Extract the [X, Y] coordinate from the center of the cell holding the provided text.  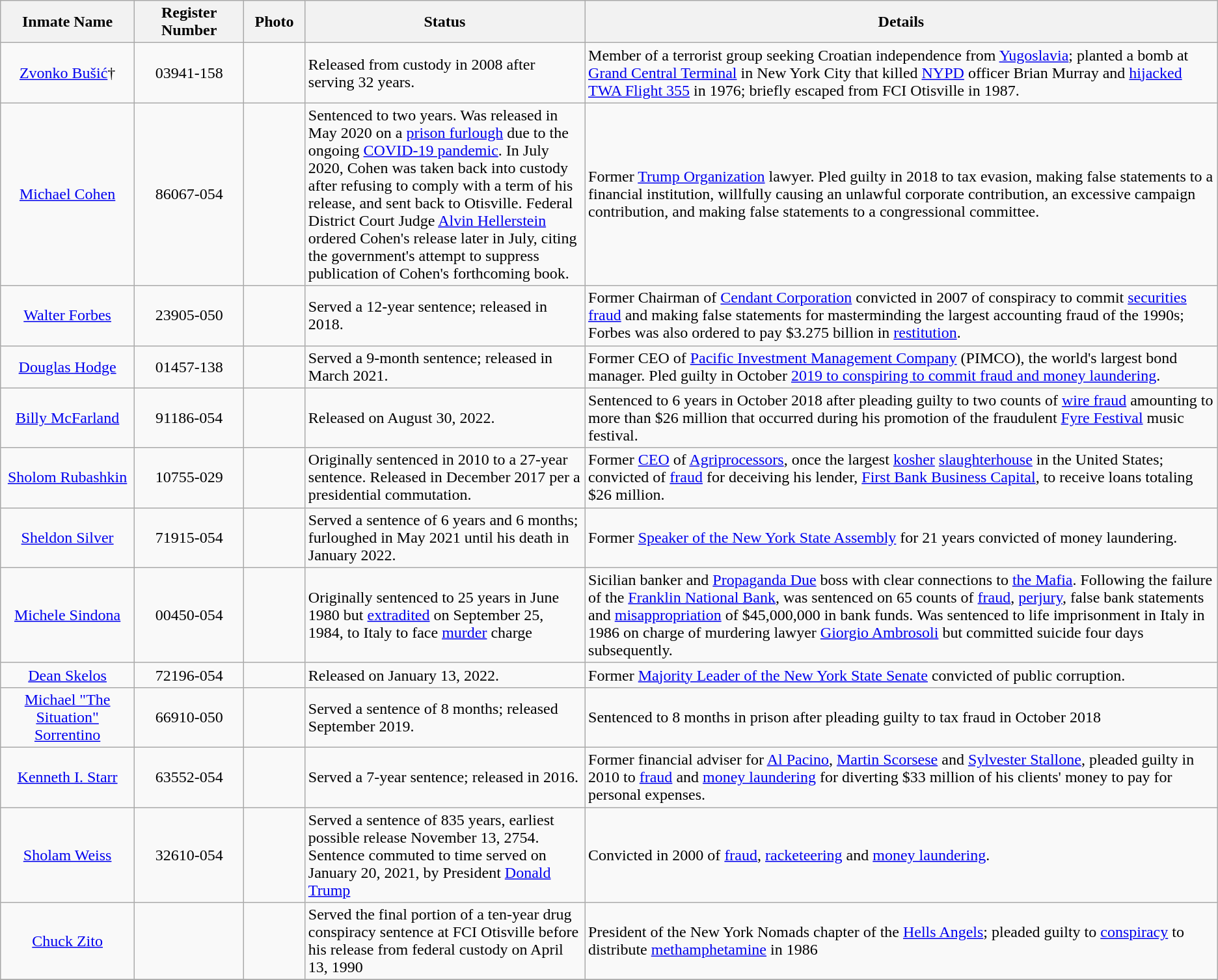
Details [902, 22]
66910-050 [189, 717]
00450-054 [189, 615]
Released on January 13, 2022. [444, 675]
01457-138 [189, 367]
Sholam Weiss [68, 854]
Sholom Rubashkin [68, 478]
President of the New York Nomads chapter of the Hells Angels; pleaded guilty to conspiracy to distribute methamphetamine in 1986 [902, 941]
Originally sentenced in 2010 to a 27-year sentence. Released in December 2017 per a presidential commutation. [444, 478]
71915-054 [189, 538]
Photo [275, 22]
86067-054 [189, 194]
23905-050 [189, 316]
Michael Cohen [68, 194]
Register Number [189, 22]
Status [444, 22]
Sentenced to 8 months in prison after pleading guilty to tax fraud in October 2018 [902, 717]
Served a sentence of 8 months; released September 2019. [444, 717]
Michael "The Situation" Sorrentino [68, 717]
Sheldon Silver [68, 538]
Kenneth I. Starr [68, 777]
Originally sentenced to 25 years in June 1980 but extradited on September 25, 1984, to Italy to face murder charge [444, 615]
Zvonko Bušić† [68, 73]
Served the final portion of a ten-year drug conspiracy sentence at FCI Otisville before his release from federal custody on April 13, 1990 [444, 941]
Served a sentence of 6 years and 6 months; furloughed in May 2021 until his death in January 2022. [444, 538]
Convicted in 2000 of fraud, racketeering and money laundering. [902, 854]
72196-054 [189, 675]
Served a 7-year sentence; released in 2016. [444, 777]
Released from custody in 2008 after serving 32 years. [444, 73]
Douglas Hodge [68, 367]
63552-054 [189, 777]
91186-054 [189, 418]
03941-158 [189, 73]
Billy McFarland [68, 418]
Released on August 30, 2022. [444, 418]
Former Majority Leader of the New York State Senate convicted of public corruption. [902, 675]
Former Speaker of the New York State Assembly for 21 years convicted of money laundering. [902, 538]
32610-054 [189, 854]
Inmate Name [68, 22]
Chuck Zito [68, 941]
Served a 9-month sentence; released in March 2021. [444, 367]
Dean Skelos [68, 675]
Walter Forbes [68, 316]
10755-029 [189, 478]
Michele Sindona [68, 615]
Served a 12-year sentence; released in 2018. [444, 316]
